Extract the [x, y] coordinate from the center of the cell holding the provided text.  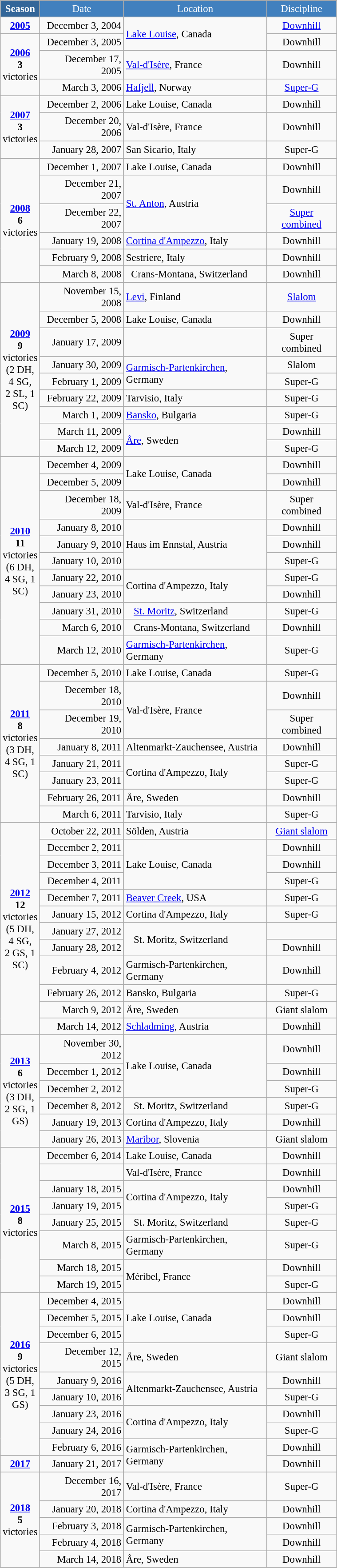
December 1, 2007 [82, 167]
January 28, 2012 [82, 948]
St. Anton, Austria [195, 204]
March 3, 2006 [82, 88]
January 23, 2010 [82, 594]
October 22, 2011 [82, 831]
December 20, 2006 [82, 127]
February 22, 2009 [82, 398]
January 25, 2015 [82, 1223]
Sölden, Austria [195, 831]
Beaver Creek, USA [195, 898]
January 22, 2010 [82, 577]
January 9, 2016 [82, 1380]
2007 3 victories [20, 127]
December 3, 2011 [82, 864]
December 4, 2009 [82, 465]
January 10, 2016 [82, 1397]
2009 9 victories (2 DH, 4 SG,2 SL, 1 SC) [20, 369]
December 12, 2015 [82, 1358]
February 1, 2009 [82, 382]
Sestriere, Italy [195, 257]
December 8, 2012 [82, 1106]
Hafjell, Norway [195, 88]
Levi, Finland [195, 297]
2012 12 victories (5 DH, 4 SG, 2 GS, 1 SC) [20, 929]
December 5, 2010 [82, 673]
December 19, 2010 [82, 725]
Méribel, France [195, 1276]
November 30, 2012 [82, 1049]
March 14, 2012 [82, 1027]
December 3, 2004 [82, 26]
February 4, 2018 [82, 1543]
December 2, 2011 [82, 847]
January 19, 2015 [82, 1206]
February 9, 2008 [82, 257]
March 6, 2011 [82, 814]
January 9, 2010 [82, 544]
December 2, 2012 [82, 1089]
January 27, 2012 [82, 931]
2010 11 victories (6 DH, 4 SG, 1 SC) [20, 561]
December 6, 2015 [82, 1335]
2018 5 victories [20, 1520]
San Sicario, Italy [195, 150]
March 18, 2015 [82, 1268]
Date [82, 9]
January 19, 2013 [82, 1122]
January 28, 2007 [82, 150]
December 1, 2012 [82, 1072]
March 19, 2015 [82, 1285]
March 12, 2009 [82, 449]
January 18, 2015 [82, 1189]
January 31, 2010 [82, 611]
February 6, 2016 [82, 1447]
March 14, 2018 [82, 1560]
December 5, 2009 [82, 482]
Season [20, 9]
2017 [20, 1464]
February 26, 2012 [82, 993]
November 15, 2008 [82, 297]
2016 9 victories (5 DH, 3 SG, 1 GS) [20, 1374]
2005 [20, 26]
December 4, 2015 [82, 1301]
December 16, 2017 [82, 1487]
Schladming, Austria [195, 1027]
2013 6 victories (3 DH, 2 SG, 1 GS) [20, 1091]
February 26, 2011 [82, 798]
December 17, 2005 [82, 65]
2008 6 victories [20, 221]
December 5, 2015 [82, 1318]
January 20, 2018 [82, 1509]
December 18, 2010 [82, 696]
Maribor, Slovenia [195, 1139]
March 11, 2009 [82, 432]
March 1, 2009 [82, 415]
January 26, 2013 [82, 1139]
February 4, 2012 [82, 971]
2015 8 victories [20, 1220]
January 17, 2009 [82, 342]
December 2, 2006 [82, 104]
March 8, 2008 [82, 274]
January 23, 2016 [82, 1414]
December 7, 2011 [82, 898]
December 4, 2011 [82, 881]
March 12, 2010 [82, 651]
January 8, 2011 [82, 747]
January 15, 2012 [82, 914]
March 6, 2010 [82, 628]
January 8, 2010 [82, 527]
January 21, 2017 [82, 1464]
March 9, 2012 [82, 1010]
2011 8 victories (3 DH, 4 SG, 1 SC) [20, 743]
January 24, 2016 [82, 1430]
Discipline [302, 9]
January 30, 2009 [82, 365]
January 23, 2011 [82, 781]
January 19, 2008 [82, 241]
December 6, 2014 [82, 1156]
Location [195, 9]
January 10, 2010 [82, 561]
December 5, 2008 [82, 320]
Haus im Ennstal, Austria [195, 544]
February 3, 2018 [82, 1526]
January 21, 2011 [82, 764]
December 21, 2007 [82, 189]
2006 3 victories [20, 65]
March 8, 2015 [82, 1246]
December 3, 2005 [82, 42]
December 22, 2007 [82, 218]
December 18, 2009 [82, 505]
